Capture the cell that displays the provided text and extract its (X, Y) central coordinate. 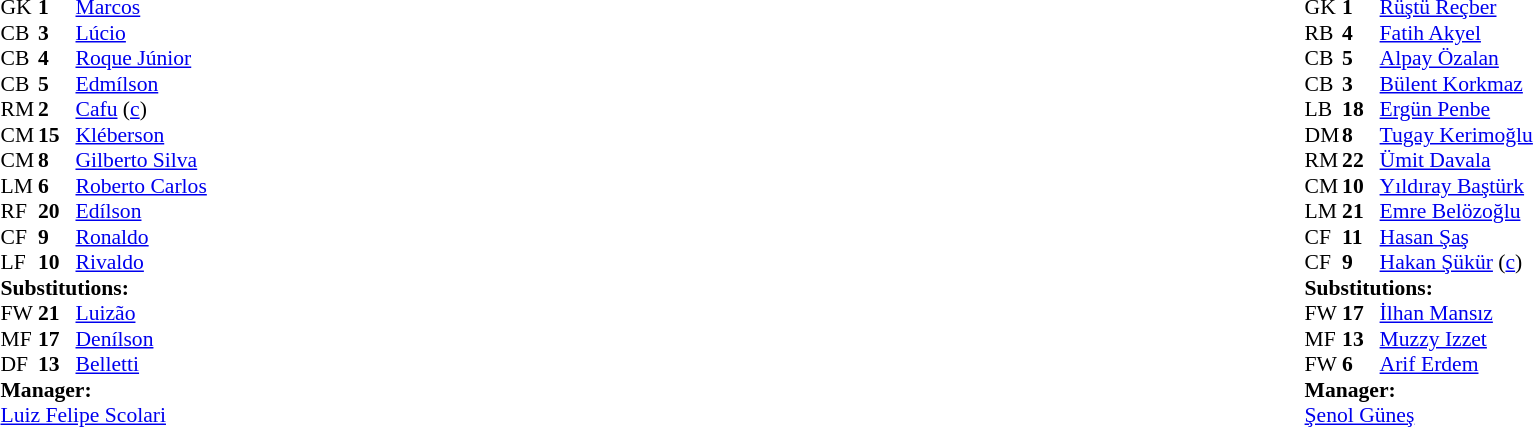
2 (57, 109)
Edmílson (142, 84)
22 (1361, 161)
Emre Belözoğlu (1456, 211)
Roberto Carlos (142, 186)
LF (19, 263)
Hasan Şaş (1456, 237)
Tugay Kerimoğlu (1456, 135)
Hakan Şükür (c) (1456, 263)
20 (57, 211)
RB (1324, 33)
Luizão (142, 313)
Lúcio (142, 33)
Belletti (142, 365)
Bülent Korkmaz (1456, 84)
Roque Júnior (142, 59)
Yıldıray Baştürk (1456, 186)
Kléberson (142, 135)
Ergün Penbe (1456, 109)
Ümit Davala (1456, 161)
Muzzy Izzet (1456, 339)
RF (19, 211)
Alpay Özalan (1456, 59)
Gilberto Silva (142, 161)
Ronaldo (142, 237)
İlhan Mansız (1456, 313)
15 (57, 135)
18 (1361, 109)
Fatih Akyel (1456, 33)
DM (1324, 135)
DF (19, 365)
11 (1361, 237)
Arif Erdem (1456, 365)
Edílson (142, 211)
Cafu (c) (142, 109)
Rivaldo (142, 263)
LB (1324, 109)
Denílson (142, 339)
